Identify which cell holds the provided text, then report its [x, y] central coordinate. 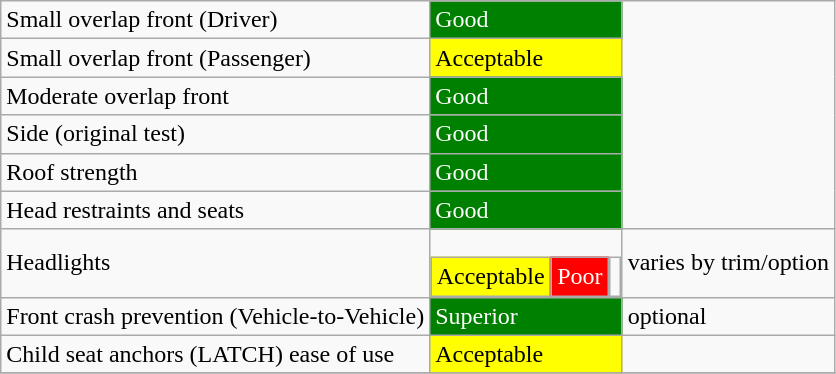
Small overlap front (Passenger) [216, 58]
Small overlap front (Driver) [216, 20]
Moderate overlap front [216, 96]
Acceptable Poor [526, 263]
Poor [580, 277]
varies by trim/option [728, 263]
Roof strength [216, 172]
Head restraints and seats [216, 210]
Superior [526, 316]
optional [728, 316]
Headlights [216, 263]
Child seat anchors (LATCH) ease of use [216, 354]
Front crash prevention (Vehicle-to-Vehicle) [216, 316]
Side (original test) [216, 134]
